Return the (X, Y) coordinate for the center point of the cell that contains the specified text.  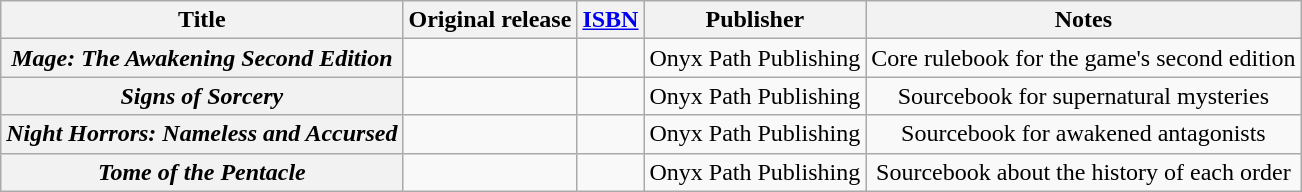
Title (202, 20)
Original release (490, 20)
Tome of the Pentacle (202, 172)
Night Horrors: Nameless and Accursed (202, 134)
Sourcebook for supernatural mysteries (1084, 96)
Sourcebook for awakened antagonists (1084, 134)
Mage: The Awakening Second Edition (202, 58)
Sourcebook about the history of each order (1084, 172)
ISBN (610, 20)
Signs of Sorcery (202, 96)
Core rulebook for the game's second edition (1084, 58)
Notes (1084, 20)
Publisher (755, 20)
